Detect which cell encompasses the target text, then output its (X, Y) center coordinate. 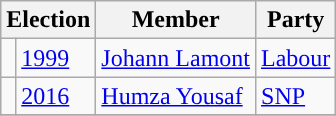
Johann Lamont (176, 58)
Party (296, 20)
SNP (296, 96)
2016 (56, 96)
1999 (56, 58)
Member (176, 20)
Labour (296, 58)
Election (48, 20)
Humza Yousaf (176, 96)
